Identify which cell holds the provided text, then report its (X, Y) central coordinate. 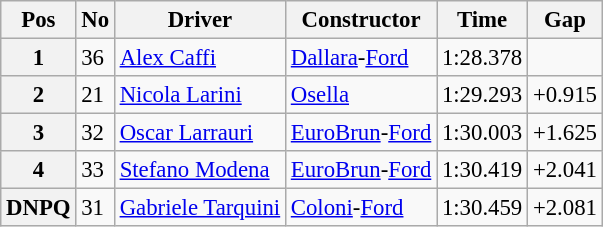
Oscar Larrauri (200, 133)
Gabriele Tarquini (200, 208)
Alex Caffi (200, 58)
1:28.378 (482, 58)
2 (38, 95)
+2.041 (566, 170)
Dallara-Ford (360, 58)
No (95, 20)
3 (38, 133)
1:30.419 (482, 170)
Time (482, 20)
1:30.459 (482, 208)
Pos (38, 20)
Constructor (360, 20)
33 (95, 170)
Nicola Larini (200, 95)
+2.081 (566, 208)
31 (95, 208)
DNPQ (38, 208)
Coloni-Ford (360, 208)
36 (95, 58)
32 (95, 133)
1:30.003 (482, 133)
Driver (200, 20)
21 (95, 95)
4 (38, 170)
1:29.293 (482, 95)
1 (38, 58)
+0.915 (566, 95)
Osella (360, 95)
+1.625 (566, 133)
Stefano Modena (200, 170)
Gap (566, 20)
